Determine the (x, y) coordinate at the center of the cell enclosing the given text.  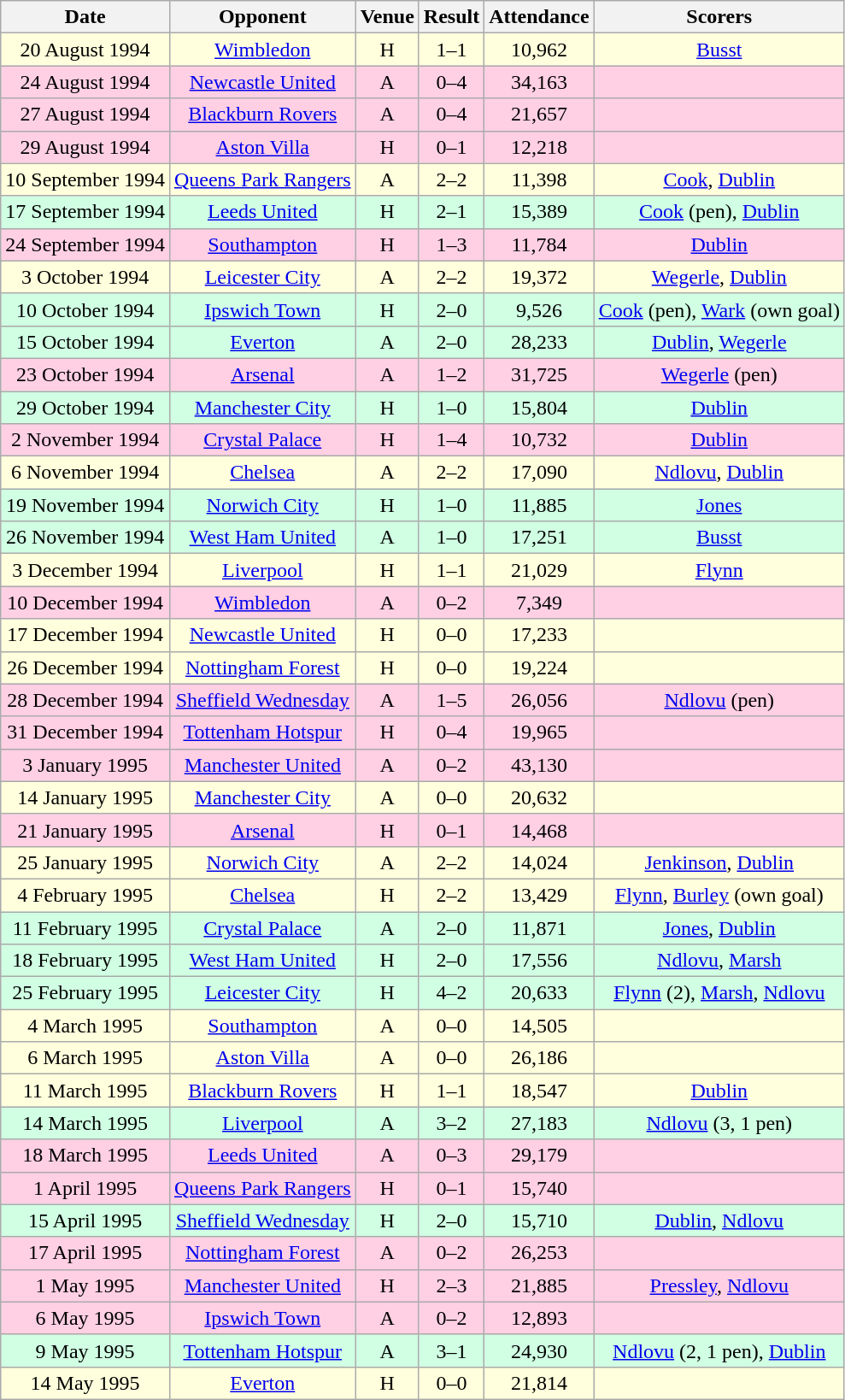
17 April 1995 (85, 1253)
28,233 (539, 342)
Ndlovu, Marsh (719, 961)
2 November 1994 (85, 440)
Result (451, 17)
14 May 1995 (85, 1383)
Ndlovu (pen) (719, 700)
1–3 (451, 244)
29 October 1994 (85, 408)
11,398 (539, 179)
3 October 1994 (85, 277)
Date (85, 17)
21 January 1995 (85, 830)
10 September 1994 (85, 179)
14 January 1995 (85, 797)
20 August 1994 (85, 50)
11,885 (539, 505)
27 August 1994 (85, 115)
21,029 (539, 570)
19,224 (539, 668)
18 February 1995 (85, 961)
Cook (pen), Wark (own goal) (719, 309)
3 December 1994 (85, 570)
26 November 1994 (85, 538)
Cook, Dublin (719, 179)
Flynn (719, 570)
4–2 (451, 993)
12,218 (539, 147)
21,814 (539, 1383)
3–2 (451, 1123)
17,090 (539, 473)
3 January 1995 (85, 765)
15,389 (539, 212)
Scorers (719, 17)
Wegerle (pen) (719, 374)
10,732 (539, 440)
Pressley, Ndlovu (719, 1285)
1 April 1995 (85, 1188)
10 October 1994 (85, 309)
26,253 (539, 1253)
20,633 (539, 993)
11 March 1995 (85, 1091)
26,056 (539, 700)
15,804 (539, 408)
15 April 1995 (85, 1221)
17,556 (539, 961)
Attendance (539, 17)
18 March 1995 (85, 1156)
18,547 (539, 1091)
10,962 (539, 50)
19 November 1994 (85, 505)
10 December 1994 (85, 603)
15 October 1994 (85, 342)
Wegerle, Dublin (719, 277)
6 March 1995 (85, 1058)
34,163 (539, 82)
26 December 1994 (85, 668)
Dublin, Ndlovu (719, 1221)
31 December 1994 (85, 732)
25 January 1995 (85, 862)
12,893 (539, 1318)
21,657 (539, 115)
Venue (387, 17)
17 December 1994 (85, 635)
43,130 (539, 765)
11,871 (539, 927)
21,885 (539, 1285)
31,725 (539, 374)
Opponent (262, 17)
27,183 (539, 1123)
9 May 1995 (85, 1350)
9,526 (539, 309)
3–1 (451, 1350)
4 February 1995 (85, 895)
2–1 (451, 212)
24 September 1994 (85, 244)
Jenkinson, Dublin (719, 862)
Flynn, Burley (own goal) (719, 895)
29 August 1994 (85, 147)
4 March 1995 (85, 1026)
20,632 (539, 797)
1–5 (451, 700)
26,186 (539, 1058)
1 May 1995 (85, 1285)
24,930 (539, 1350)
17,251 (539, 538)
Ndlovu (3, 1 pen) (719, 1123)
6 May 1995 (85, 1318)
14 March 1995 (85, 1123)
24 August 1994 (85, 82)
11 February 1995 (85, 927)
29,179 (539, 1156)
13,429 (539, 895)
17 September 1994 (85, 212)
Cook (pen), Dublin (719, 212)
Flynn (2), Marsh, Ndlovu (719, 993)
Ndlovu, Dublin (719, 473)
23 October 1994 (85, 374)
Ndlovu (2, 1 pen), Dublin (719, 1350)
2–3 (451, 1285)
6 November 1994 (85, 473)
14,505 (539, 1026)
1–2 (451, 374)
15,710 (539, 1221)
14,024 (539, 862)
14,468 (539, 830)
1–4 (451, 440)
Jones (719, 505)
25 February 1995 (85, 993)
Jones, Dublin (719, 927)
11,784 (539, 244)
17,233 (539, 635)
7,349 (539, 603)
0–3 (451, 1156)
19,372 (539, 277)
19,965 (539, 732)
15,740 (539, 1188)
Dublin, Wegerle (719, 342)
28 December 1994 (85, 700)
